Determine the (x, y) coordinate at the center of the cell enclosing the given text.  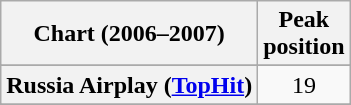
Chart (2006–2007) (130, 34)
Russia Airplay (TopHit) (130, 85)
19 (304, 85)
Peakposition (304, 34)
